From the cell containing the given text, extract its center point as (x, y) coordinate. 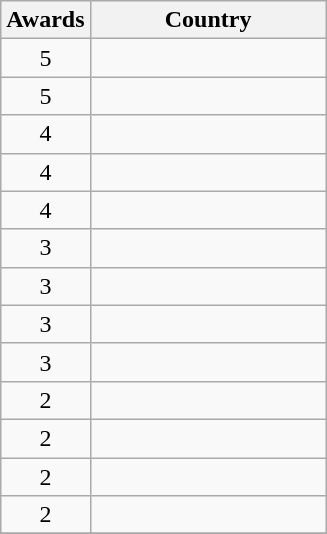
Awards (46, 20)
Country (208, 20)
